Identify which cell holds the provided text, then report its (x, y) central coordinate. 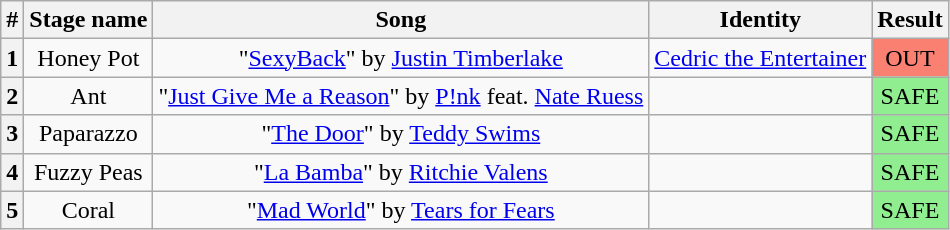
"La Bamba" by Ritchie Valens (401, 172)
Song (401, 20)
4 (12, 172)
Honey Pot (88, 58)
Cedric the Entertainer (760, 58)
"SexyBack" by Justin Timberlake (401, 58)
"Mad World" by Tears for Fears (401, 210)
"Just Give Me a Reason" by P!nk feat. Nate Ruess (401, 96)
2 (12, 96)
Result (910, 20)
Stage name (88, 20)
OUT (910, 58)
Coral (88, 210)
5 (12, 210)
1 (12, 58)
Paparazzo (88, 134)
Fuzzy Peas (88, 172)
# (12, 20)
"The Door" by Teddy Swims (401, 134)
Identity (760, 20)
3 (12, 134)
Ant (88, 96)
